For the text-containing cell, return its midpoint in [x, y] coordinate format. 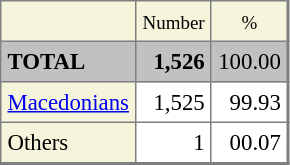
Macedonians [68, 102]
00.07 [250, 142]
% [250, 21]
Number [174, 21]
100.00 [250, 61]
99.93 [250, 102]
1 [174, 142]
1,526 [174, 61]
1,525 [174, 102]
Others [68, 142]
TOTAL [68, 61]
